Capture the cell that displays the provided text and extract its (X, Y) central coordinate. 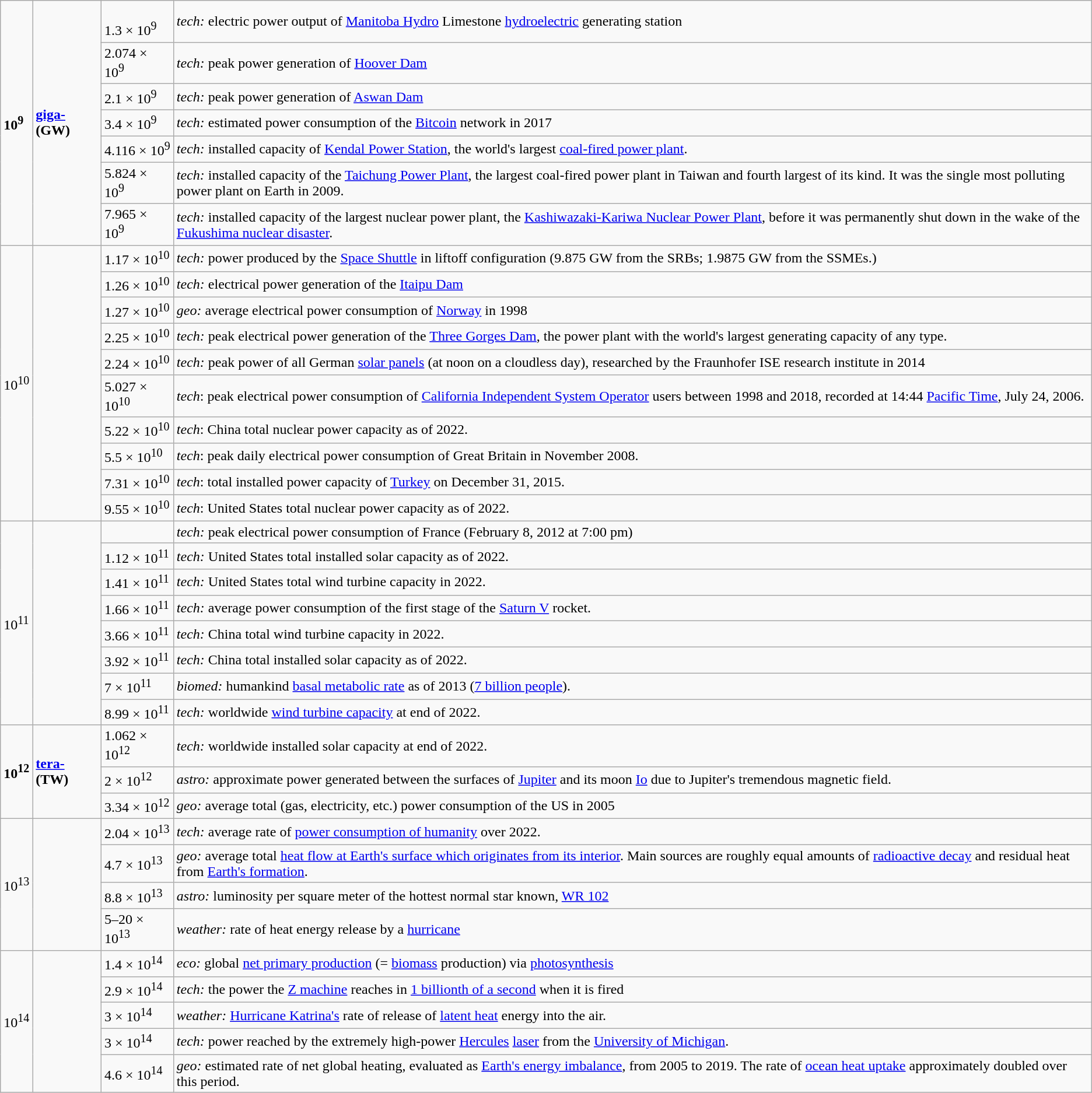
1.27 × 1010 (137, 310)
3.66 × 1011 (137, 635)
4.116 × 109 (137, 149)
tech: average power consumption of the first stage of the Saturn V rocket. (632, 608)
tech: United States total nuclear power capacity as of 2022. (632, 509)
tech: peak electrical power generation of the Three Gorges Dam, the power plant with the world's largest generating capacity of any type. (632, 336)
8.8 × 1013 (137, 896)
tech: power produced by the Space Shuttle in liftoff configuration (9.875 GW from the SRBs; 1.9875 GW from the SSMEs.) (632, 259)
2.9 × 1014 (137, 989)
tech: peak daily electrical power consumption of Great Britain in November 2008. (632, 456)
tech: China total nuclear power capacity as of 2022. (632, 430)
7.31 × 1010 (137, 482)
3.34 × 1012 (137, 806)
8.99 × 1011 (137, 713)
tera- (TW) (67, 772)
tech: peak power generation of Hoover Dam (632, 63)
tech: United States total installed solar capacity as of 2022. (632, 556)
tech: worldwide wind turbine capacity at end of 2022. (632, 713)
tech: China total wind turbine capacity in 2022. (632, 635)
7.965 × 109 (137, 225)
2.04 × 1013 (137, 832)
1010 (16, 384)
2 × 1012 (137, 780)
2.074 × 109 (137, 63)
2.24 × 1010 (137, 363)
tech: total installed power capacity of Turkey on December 31, 2015. (632, 482)
1.41 × 1011 (137, 582)
1012 (16, 772)
geo: average total (gas, electricity, etc.) power consumption of the US in 2005 (632, 806)
tech: estimated power consumption of the Bitcoin network in 2017 (632, 122)
1.12 × 1011 (137, 556)
weather: Hurricane Katrina's rate of release of latent heat energy into the air. (632, 1016)
tech: electrical power generation of the Itaipu Dam (632, 285)
1.17 × 1010 (137, 259)
1011 (16, 623)
eco: global net primary production (= biomass production) via photosynthesis (632, 964)
3.4 × 109 (137, 122)
tech: electric power output of Manitoba Hydro Limestone hydroelectric generating station (632, 22)
9.55 × 1010 (137, 509)
tech: United States total wind turbine capacity in 2022. (632, 582)
5.5 × 1010 (137, 456)
1014 (16, 1022)
tech: worldwide installed solar capacity at end of 2022. (632, 746)
weather: rate of heat energy release by a hurricane (632, 930)
4.6 × 1014 (137, 1073)
astro: luminosity per square meter of the hottest normal star known, WR 102 (632, 896)
tech: the power the Z machine reaches in 1 billionth of a second when it is fired (632, 989)
5.824 × 109 (137, 183)
5.027 × 1010 (137, 396)
tech: peak power generation of Aswan Dam (632, 97)
1.4 × 1014 (137, 964)
1.3 × 109 (137, 22)
biomed: humankind basal metabolic rate as of 2013 (7 billion people). (632, 686)
1.66 × 1011 (137, 608)
geo: average electrical power consumption of Norway in 1998 (632, 310)
astro: approximate power generated between the surfaces of Jupiter and its moon Io due to Jupiter's tremendous magnetic field. (632, 780)
7 × 1011 (137, 686)
3.92 × 1011 (137, 660)
5–20 × 1013 (137, 930)
2.25 × 1010 (137, 336)
4.7 × 1013 (137, 863)
tech: China total installed solar capacity as of 2022. (632, 660)
1.26 × 1010 (137, 285)
1013 (16, 885)
tech: peak power of all German solar panels (at noon on a cloudless day), researched by the Fraunhofer ISE research institute in 2014 (632, 363)
5.22 × 1010 (137, 430)
1.062 × 1012 (137, 746)
2.1 × 109 (137, 97)
giga- (GW) (67, 123)
tech: installed capacity of Kendal Power Station, the world's largest coal-fired power plant. (632, 149)
tech: power reached by the extremely high-power Hercules laser from the University of Michigan. (632, 1042)
109 (16, 123)
tech: average rate of power consumption of humanity over 2022. (632, 832)
tech: peak electrical power consumption of France (February 8, 2012 at 7:00 pm) (632, 532)
